Return [x, y] of the center of cell containing provided text 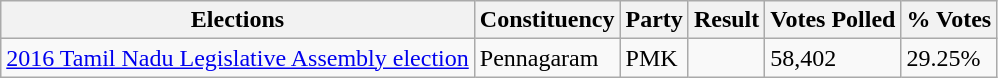
Constituency [547, 20]
Pennagaram [547, 58]
29.25% [949, 58]
Elections [238, 20]
Party [654, 20]
Votes Polled [833, 20]
PMK [654, 58]
58,402 [833, 58]
% Votes [949, 20]
Result [726, 20]
2016 Tamil Nadu Legislative Assembly election [238, 58]
